From the cell containing the given text, extract its center point as (X, Y) coordinate. 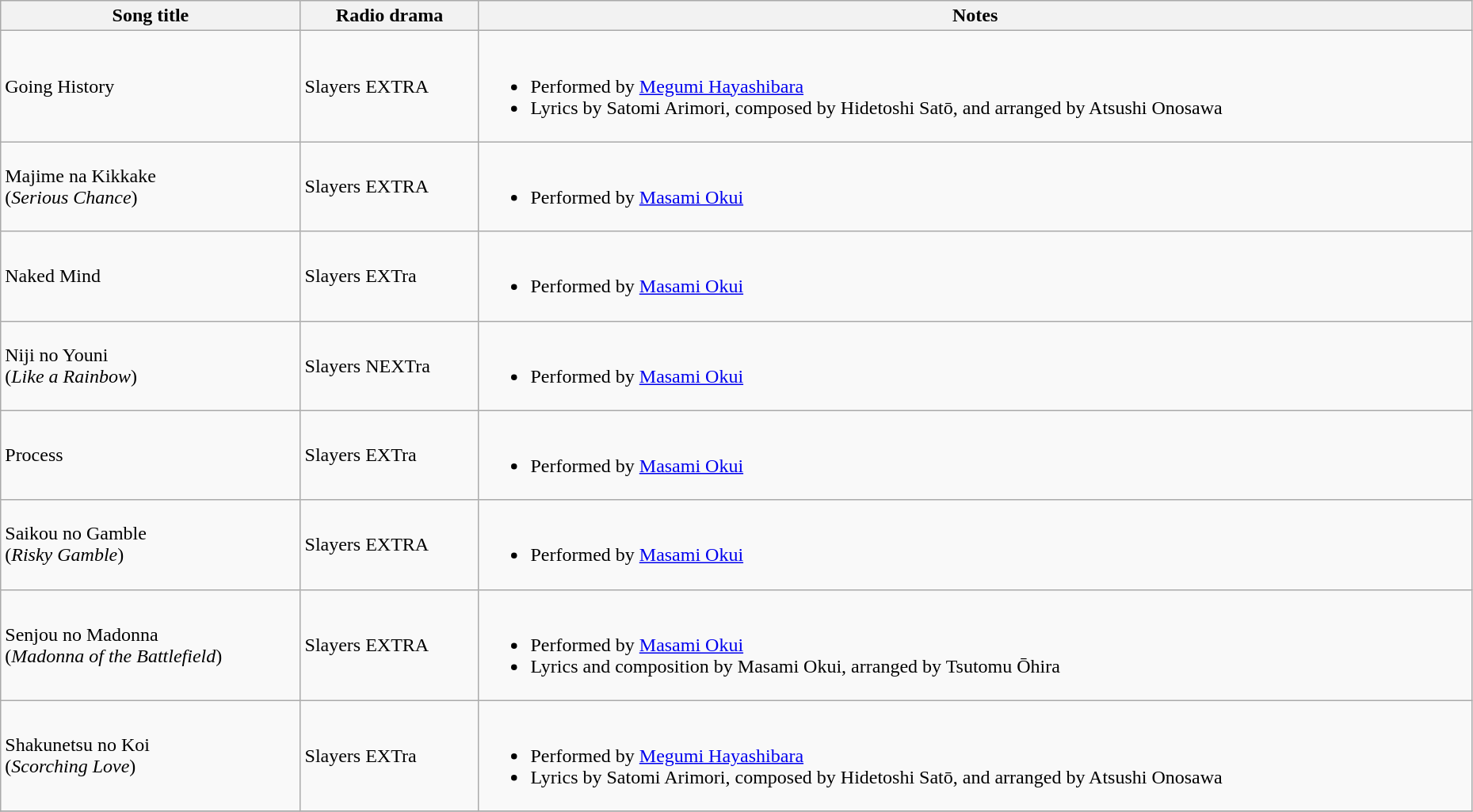
Saikou no Gamble(Risky Gamble) (151, 545)
Niji no Youni(Like a Rainbow) (151, 366)
Senjou no Madonna(Madonna of the Battlefield) (151, 645)
Radio drama (390, 16)
Performed by Masami OkuiLyrics and composition by Masami Okui, arranged by Tsutomu Ōhira (975, 645)
Going History (151, 86)
Process (151, 455)
Song title (151, 16)
Shakunetsu no Koi(Scorching Love) (151, 756)
Majime na Kikkake(Serious Chance) (151, 187)
Naked Mind (151, 276)
Notes (975, 16)
Slayers NEXTra (390, 366)
